Extract the (x, y) coordinate from the center of the cell holding the provided text.  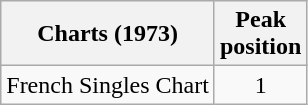
1 (260, 85)
Charts (1973) (108, 34)
French Singles Chart (108, 85)
Peakposition (260, 34)
